Output the [X, Y] coordinate of the center of the cell containing the given text.  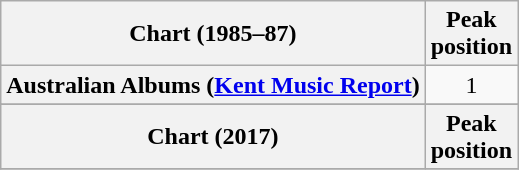
1 [471, 85]
Australian Albums (Kent Music Report) [213, 85]
Chart (2017) [213, 136]
Chart (1985–87) [213, 34]
